Find where the given text appears and provide that cell's center as [x, y] coordinate. 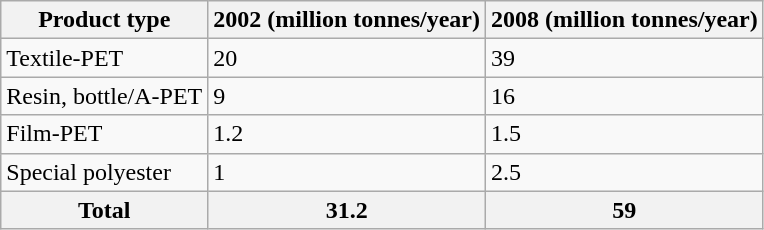
9 [347, 96]
2002 (million tonnes/year) [347, 20]
1 [347, 172]
2.5 [625, 172]
1.2 [347, 134]
Special polyester [104, 172]
Textile-PET [104, 58]
Film-PET [104, 134]
16 [625, 96]
1.5 [625, 134]
Total [104, 210]
Resin, bottle/A-PET [104, 96]
2008 (million tonnes/year) [625, 20]
39 [625, 58]
31.2 [347, 210]
Product type [104, 20]
20 [347, 58]
59 [625, 210]
